Provide the [x, y] coordinate of the cell's center where the given text is located.  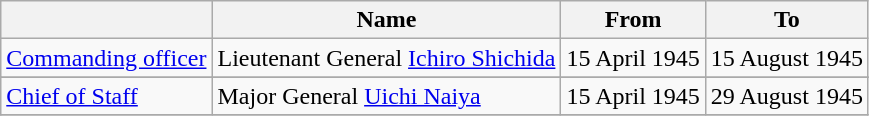
Lieutenant General Ichiro Shichida [386, 58]
15 August 1945 [786, 58]
29 August 1945 [786, 96]
Commanding officer [106, 58]
Name [386, 20]
Chief of Staff [106, 96]
Major General Uichi Naiya [386, 96]
From [633, 20]
To [786, 20]
